Identify which cell holds the provided text, then report its (x, y) central coordinate. 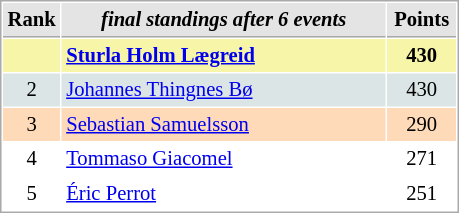
Rank (32, 20)
Sturla Holm Lægreid (224, 56)
final standings after 6 events (224, 20)
Éric Perrot (224, 194)
5 (32, 194)
Sebastian Samuelsson (224, 124)
Johannes Thingnes Bø (224, 90)
Points (422, 20)
2 (32, 90)
4 (32, 158)
Tommaso Giacomel (224, 158)
3 (32, 124)
251 (422, 194)
271 (422, 158)
290 (422, 124)
